Detect which cell encompasses the target text, then output its (x, y) center coordinate. 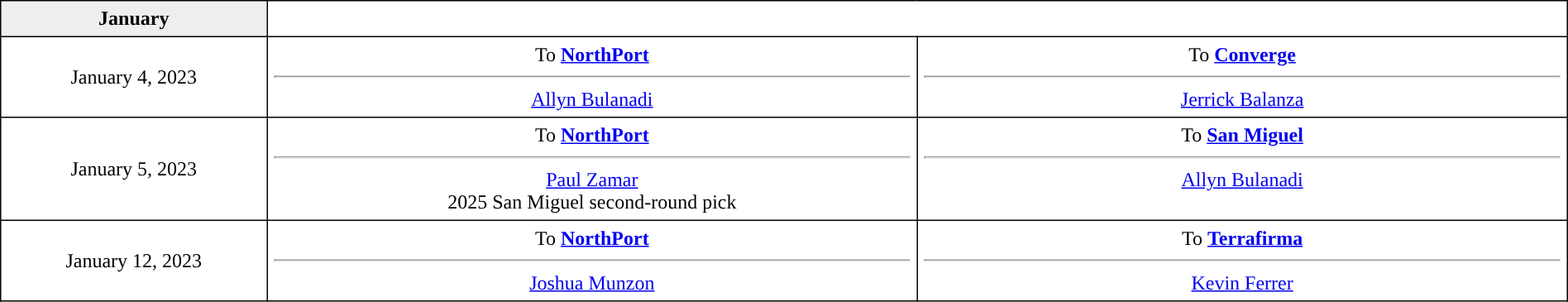
January (134, 19)
January 12, 2023 (134, 261)
To TerrafirmaKevin Ferrer (1242, 261)
To NorthPortJoshua Munzon (592, 261)
To ConvergeJerrick Balanza (1242, 77)
To NorthPortPaul Zamar2025 San Miguel second-round pick (592, 169)
January 4, 2023 (134, 77)
To San MiguelAllyn Bulanadi (1242, 169)
January 5, 2023 (134, 169)
To NorthPortAllyn Bulanadi (592, 77)
